Search for the cell housing the specified text and yield its (x, y) center coordinate. 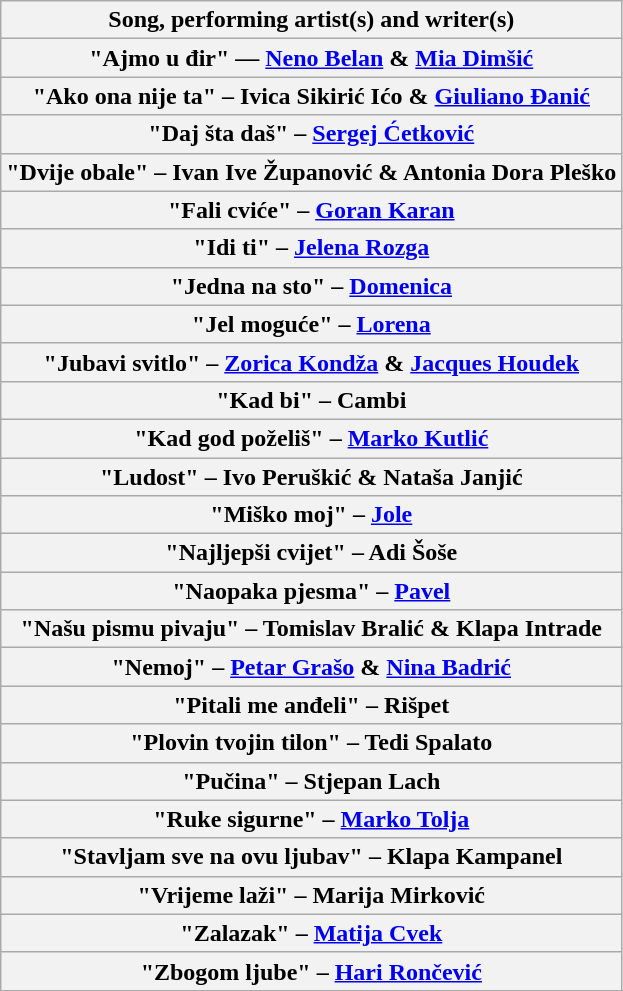
"Pitali me anđeli" – Rišpet (312, 705)
"Našu pismu pivaju" – Tomislav Bralić & Klapa Intrade (312, 629)
"Idi ti" – Jelena Rozga (312, 248)
"Dvije obale" – Ivan Ive Županović & Antonia Dora Pleško (312, 172)
"Zbogom ljube" – Hari Rončević (312, 971)
"Zalazak" – Matija Cvek (312, 933)
"Jubavi svitlo" – Zorica Kondža & Jacques Houdek (312, 362)
"Ajmo u đir" — Neno Belan & Mia Dimšić (312, 58)
"Naopaka pjesma" – Pavel (312, 591)
"Jel moguće" – Lorena (312, 324)
"Ludost" – Ivo Peruškić & Nataša Janjić (312, 477)
"Kad bi" – Cambi (312, 400)
"Pučina" – Stjepan Lach (312, 781)
"Stavljam sve na ovu ljubav" – Klapa Kampanel (312, 857)
"Miško moj" – Jole (312, 515)
"Daj šta daš" – Sergej Ćetković (312, 134)
"Plovin tvojin tilon" – Tedi Spalato (312, 743)
"Kad god poželiš" – Marko Kutlić (312, 438)
Song, performing artist(s) and writer(s) (312, 20)
"Nemoj" – Petar Grašo & Nina Badrić (312, 667)
"Ruke sigurne" – Marko Tolja (312, 819)
"Vrijeme laži" – Marija Mirković (312, 895)
"Jedna na sto" – Domenica (312, 286)
"Fali cviće" – Goran Karan (312, 210)
"Najljepši cvijet" – Adi Šoše (312, 553)
"Ako ona nije ta" – Ivica Sikirić Ićo & Giuliano Đanić (312, 96)
